Scan for the cell matching the given text and deliver its [X, Y] coordinate at center. 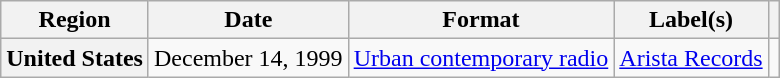
Arista Records [691, 58]
December 14, 1999 [248, 58]
Urban contemporary radio [481, 58]
United States [75, 58]
Date [248, 20]
Format [481, 20]
Region [75, 20]
Label(s) [691, 20]
